Scan for the cell matching the given text and deliver its [x, y] coordinate at center. 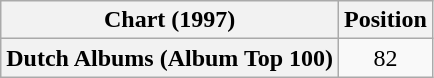
82 [386, 58]
Dutch Albums (Album Top 100) [170, 58]
Chart (1997) [170, 20]
Position [386, 20]
